Return (x, y) of the center of cell containing provided text 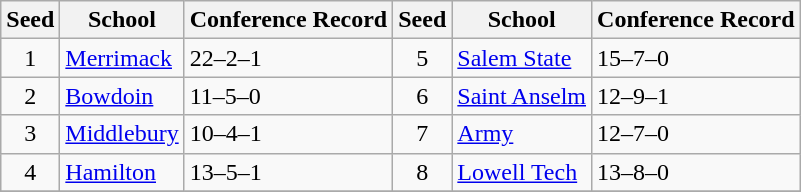
Saint Anselm (522, 96)
1 (30, 58)
8 (422, 172)
13–8–0 (696, 172)
5 (422, 58)
Army (522, 134)
Hamilton (122, 172)
12–7–0 (696, 134)
Middlebury (122, 134)
2 (30, 96)
Bowdoin (122, 96)
Lowell Tech (522, 172)
11–5–0 (288, 96)
13–5–1 (288, 172)
Merrimack (122, 58)
6 (422, 96)
22–2–1 (288, 58)
3 (30, 134)
15–7–0 (696, 58)
4 (30, 172)
Salem State (522, 58)
7 (422, 134)
10–4–1 (288, 134)
12–9–1 (696, 96)
